Find where the given text appears and provide that cell's center as [X, Y] coordinate. 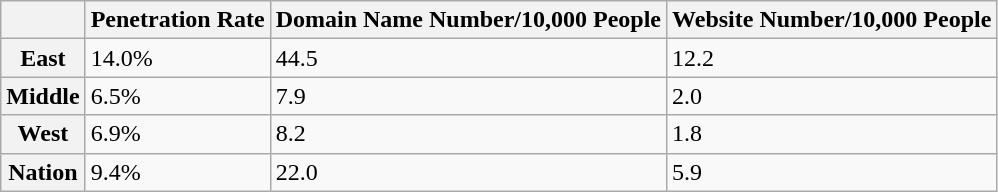
1.8 [832, 134]
Domain Name Number/10,000 People [468, 20]
Middle [43, 96]
Penetration Rate [178, 20]
44.5 [468, 58]
5.9 [832, 172]
Website Number/10,000 People [832, 20]
Nation [43, 172]
6.5% [178, 96]
8.2 [468, 134]
12.2 [832, 58]
7.9 [468, 96]
West [43, 134]
22.0 [468, 172]
9.4% [178, 172]
East [43, 58]
14.0% [178, 58]
2.0 [832, 96]
6.9% [178, 134]
